Output the [X, Y] coordinate of the center of the cell containing the given text.  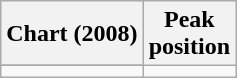
Peakposition [189, 34]
Chart (2008) [72, 34]
